Scan for the cell matching the given text and deliver its (x, y) coordinate at center. 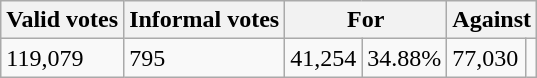
For (366, 20)
Valid votes (62, 20)
119,079 (62, 58)
795 (204, 58)
Informal votes (204, 20)
34.88% (404, 58)
41,254 (324, 58)
77,030 (486, 58)
Against (492, 20)
